Capture the cell that displays the provided text and extract its [X, Y] central coordinate. 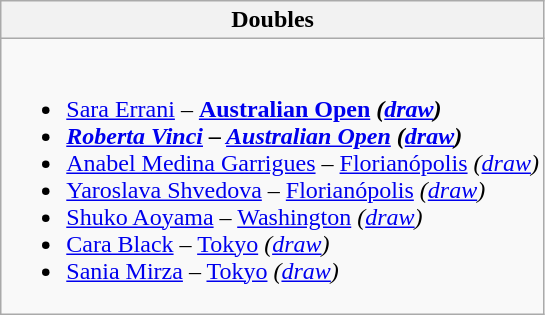
Doubles [273, 20]
